Provide the (X, Y) coordinate of the cell's center where the given text is located.  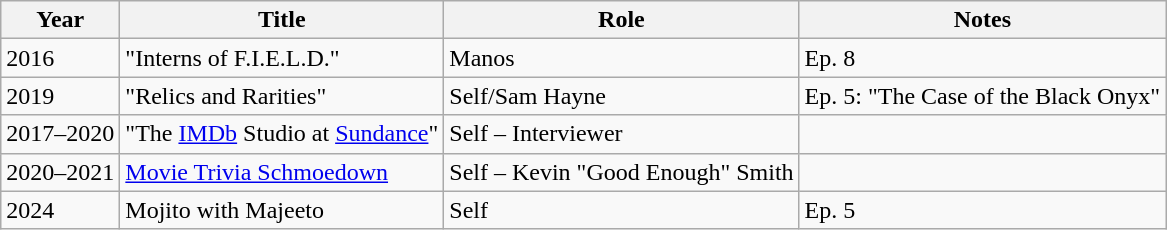
Notes (982, 20)
Role (622, 20)
Ep. 8 (982, 58)
2017–2020 (60, 134)
Manos (622, 58)
Ep. 5 (982, 210)
Ep. 5: "The Case of the Black Onyx" (982, 96)
Self (622, 210)
Self – Kevin "Good Enough" Smith (622, 172)
"Relics and Rarities" (282, 96)
Movie Trivia Schmoedown (282, 172)
Mojito with Majeeto (282, 210)
Year (60, 20)
"Interns of F.I.E.L.D." (282, 58)
2024 (60, 210)
Self – Interviewer (622, 134)
Title (282, 20)
2020–2021 (60, 172)
2016 (60, 58)
Self/Sam Hayne (622, 96)
2019 (60, 96)
"The IMDb Studio at Sundance" (282, 134)
